Capture the cell that displays the provided text and extract its (X, Y) central coordinate. 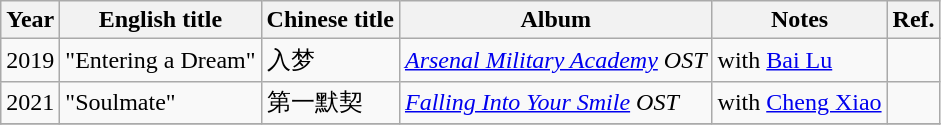
English title (160, 20)
Notes (800, 20)
with Cheng Xiao (800, 102)
with Bai Lu (800, 60)
"Soulmate" (160, 102)
Falling Into Your Smile OST (556, 102)
2021 (30, 102)
第一默契 (330, 102)
Ref. (914, 20)
Chinese title (330, 20)
Year (30, 20)
入梦 (330, 60)
Album (556, 20)
Arsenal Military Academy OST (556, 60)
"Entering a Dream" (160, 60)
2019 (30, 60)
